Find where the given text appears and provide that cell's center as (X, Y) coordinate. 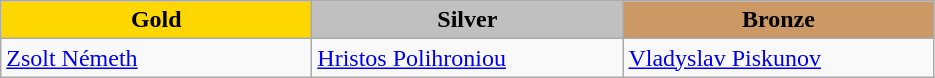
Silver (468, 20)
Zsolt Németh (156, 58)
Vladyslav Piskunov (778, 58)
Bronze (778, 20)
Hristos Polihroniou (468, 58)
Gold (156, 20)
